Determine the (X, Y) coordinate at the center of the cell enclosing the given text.  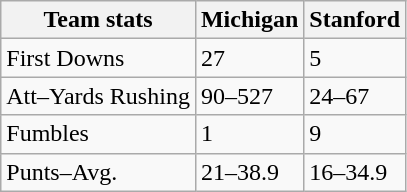
Att–Yards Rushing (98, 96)
21–38.9 (249, 172)
24–67 (355, 96)
Michigan (249, 20)
Stanford (355, 20)
First Downs (98, 58)
1 (249, 134)
90–527 (249, 96)
27 (249, 58)
Fumbles (98, 134)
Team stats (98, 20)
9 (355, 134)
Punts–Avg. (98, 172)
5 (355, 58)
16–34.9 (355, 172)
